Identify which cell holds the provided text, then report its [x, y] central coordinate. 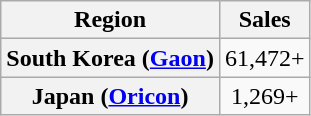
Sales [264, 20]
South Korea (Gaon) [110, 58]
Region [110, 20]
1,269+ [264, 96]
61,472+ [264, 58]
Japan (Oricon) [110, 96]
